Determine the (X, Y) coordinate at the center of the cell enclosing the given text.  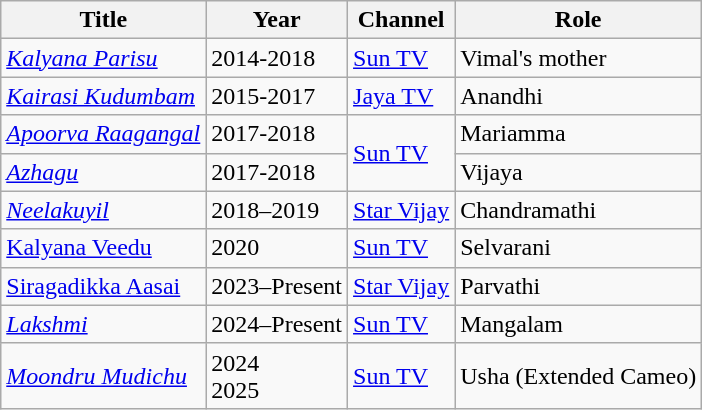
Vijaya (578, 172)
Chandramathi (578, 210)
Siragadikka Aasai (104, 286)
Usha (Extended Cameo) (578, 376)
Mangalam (578, 324)
2015-2017 (277, 96)
2014-2018 (277, 58)
Kalyana Veedu (104, 248)
2024–Present (277, 324)
Kairasi Kudumbam (104, 96)
Jaya TV (402, 96)
Moondru Mudichu (104, 376)
Vimal's mother (578, 58)
Anandhi (578, 96)
Role (578, 20)
Apoorva Raagangal (104, 134)
Title (104, 20)
Azhagu (104, 172)
2020 (277, 248)
Lakshmi (104, 324)
Parvathi (578, 286)
Selvarani (578, 248)
2018–2019 (277, 210)
2023–Present (277, 286)
Kalyana Parisu (104, 58)
Neelakuyil (104, 210)
2024 2025 (277, 376)
Channel (402, 20)
Mariamma (578, 134)
Year (277, 20)
